Return (x, y) of the center of cell containing provided text 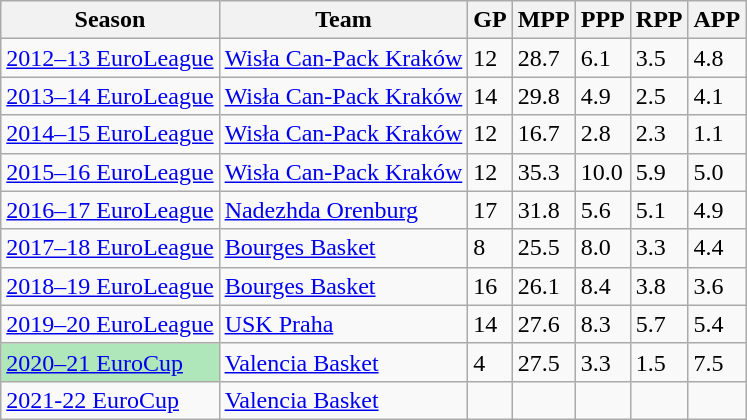
GP (490, 20)
2015–16 EuroLeague (110, 172)
1.5 (659, 362)
4.4 (717, 248)
6.1 (602, 58)
5.1 (659, 210)
35.3 (544, 172)
1.1 (717, 134)
31.8 (544, 210)
PPP (602, 20)
2.8 (602, 134)
2020–21 EuroCup (110, 362)
2014–15 EuroLeague (110, 134)
8 (490, 248)
2019–20 EuroLeague (110, 324)
USK Praha (344, 324)
8.3 (602, 324)
29.8 (544, 96)
Nadezhda Orenburg (344, 210)
27.6 (544, 324)
RPP (659, 20)
26.1 (544, 286)
7.5 (717, 362)
2021-22 EuroCup (110, 400)
8.4 (602, 286)
17 (490, 210)
10.0 (602, 172)
MPP (544, 20)
2013–14 EuroLeague (110, 96)
16.7 (544, 134)
APP (717, 20)
28.7 (544, 58)
27.5 (544, 362)
8.0 (602, 248)
5.6 (602, 210)
3.6 (717, 286)
2017–18 EuroLeague (110, 248)
Season (110, 20)
2012–13 EuroLeague (110, 58)
Team (344, 20)
5.9 (659, 172)
2.5 (659, 96)
2.3 (659, 134)
5.7 (659, 324)
2016–17 EuroLeague (110, 210)
4 (490, 362)
5.0 (717, 172)
25.5 (544, 248)
4.1 (717, 96)
2018–19 EuroLeague (110, 286)
4.8 (717, 58)
3.8 (659, 286)
16 (490, 286)
3.5 (659, 58)
5.4 (717, 324)
